For the text-containing cell, return its midpoint in (X, Y) coordinate format. 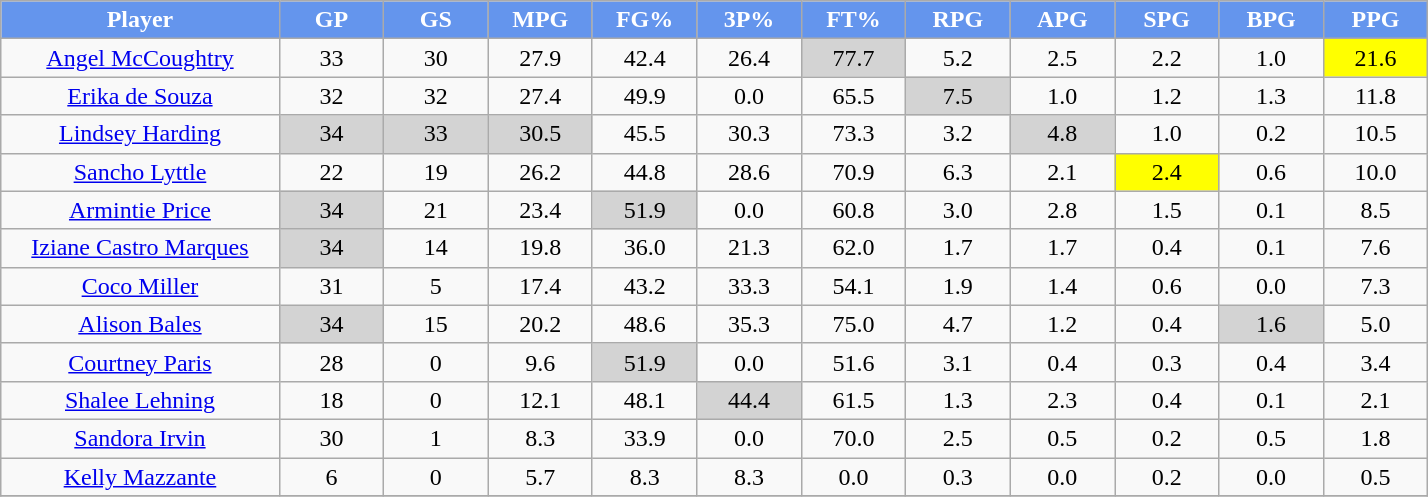
18 (331, 400)
2.2 (1166, 58)
RPG (958, 20)
10.5 (1375, 134)
3.2 (958, 134)
MPG (540, 20)
51.6 (853, 362)
17.4 (540, 286)
11.8 (1375, 96)
FG% (644, 20)
4.7 (958, 324)
1.6 (1271, 324)
20.2 (540, 324)
GP (331, 20)
2.4 (1166, 172)
BPG (1271, 20)
Angel McCoughtry (140, 58)
5.0 (1375, 324)
60.8 (853, 210)
1.8 (1375, 438)
Lindsey Harding (140, 134)
8.5 (1375, 210)
30.5 (540, 134)
35.3 (749, 324)
49.9 (644, 96)
21.6 (1375, 58)
6 (331, 477)
Alison Bales (140, 324)
2.3 (1062, 400)
75.0 (853, 324)
6.3 (958, 172)
Iziane Castro Marques (140, 248)
19 (436, 172)
65.5 (853, 96)
27.4 (540, 96)
12.1 (540, 400)
1.4 (1062, 286)
3.4 (1375, 362)
19.8 (540, 248)
SPG (1166, 20)
Erika de Souza (140, 96)
5 (436, 286)
5.2 (958, 58)
Sancho Lyttle (140, 172)
42.4 (644, 58)
Courtney Paris (140, 362)
23.4 (540, 210)
48.1 (644, 400)
44.8 (644, 172)
70.9 (853, 172)
22 (331, 172)
45.5 (644, 134)
30.3 (749, 134)
1.5 (1166, 210)
Coco Miller (140, 286)
PPG (1375, 20)
33.9 (644, 438)
APG (1062, 20)
Player (140, 20)
73.3 (853, 134)
5.7 (540, 477)
7.5 (958, 96)
Sandora Irvin (140, 438)
44.4 (749, 400)
Shalee Lehning (140, 400)
14 (436, 248)
1.9 (958, 286)
Armintie Price (140, 210)
FT% (853, 20)
61.5 (853, 400)
54.1 (853, 286)
77.7 (853, 58)
1 (436, 438)
9.6 (540, 362)
15 (436, 324)
2.8 (1062, 210)
27.9 (540, 58)
36.0 (644, 248)
48.6 (644, 324)
Kelly Mazzante (140, 477)
28 (331, 362)
7.6 (1375, 248)
70.0 (853, 438)
3.0 (958, 210)
4.8 (1062, 134)
26.2 (540, 172)
GS (436, 20)
21 (436, 210)
3P% (749, 20)
33.3 (749, 286)
62.0 (853, 248)
43.2 (644, 286)
21.3 (749, 248)
31 (331, 286)
26.4 (749, 58)
28.6 (749, 172)
3.1 (958, 362)
7.3 (1375, 286)
10.0 (1375, 172)
